Find where the given text appears and provide that cell's center as (x, y) coordinate. 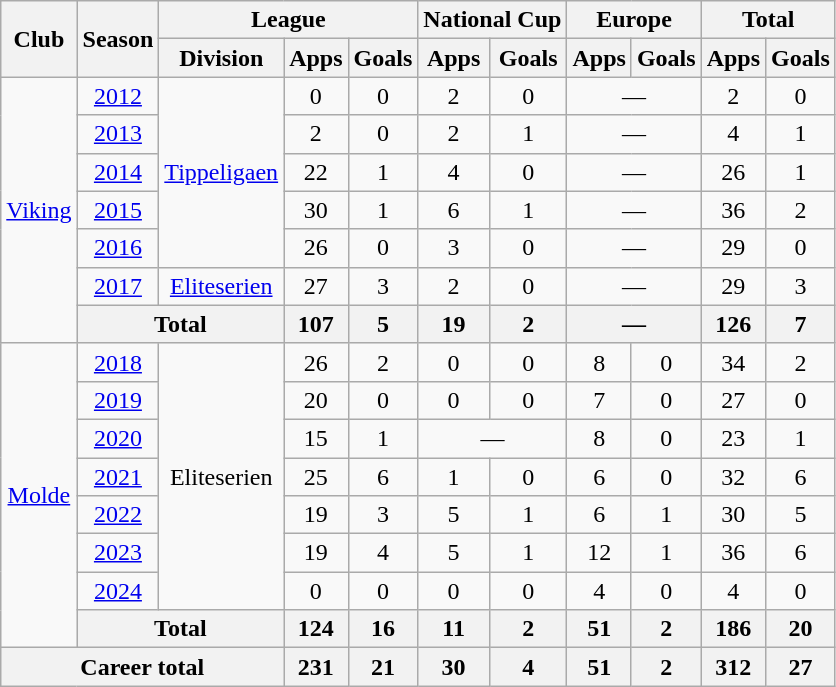
Division (222, 58)
2013 (118, 134)
Career total (142, 667)
23 (733, 438)
League (288, 20)
25 (316, 477)
186 (733, 629)
2018 (118, 362)
2024 (118, 591)
11 (454, 629)
12 (599, 553)
107 (316, 324)
2017 (118, 286)
32 (733, 477)
National Cup (492, 20)
Club (39, 39)
Season (118, 39)
34 (733, 362)
16 (383, 629)
2015 (118, 210)
2014 (118, 172)
312 (733, 667)
22 (316, 172)
124 (316, 629)
231 (316, 667)
Viking (39, 210)
21 (383, 667)
Tippeligaen (222, 172)
2021 (118, 477)
2022 (118, 515)
2012 (118, 96)
126 (733, 324)
15 (316, 438)
2023 (118, 553)
2020 (118, 438)
2019 (118, 400)
Europe (634, 20)
2016 (118, 248)
Molde (39, 495)
